Find where the given text appears and provide that cell's center as [x, y] coordinate. 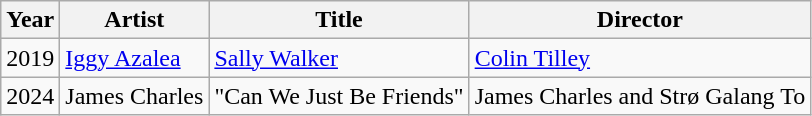
Artist [134, 20]
Iggy Azalea [134, 58]
James Charles [134, 96]
Sally Walker [339, 58]
2019 [30, 58]
Year [30, 20]
"Can We Just Be Friends" [339, 96]
James Charles and Strø Galang To [640, 96]
Director [640, 20]
Colin Tilley [640, 58]
2024 [30, 96]
Title [339, 20]
